Find where the given text appears and provide that cell's center as [X, Y] coordinate. 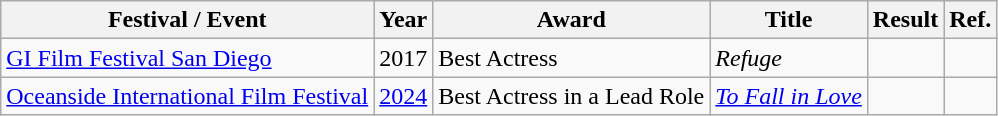
Best Actress in a Lead Role [572, 96]
Refuge [789, 58]
Festival / Event [188, 20]
Best Actress [572, 58]
GI Film Festival San Diego [188, 58]
Year [404, 20]
Award [572, 20]
Ref. [970, 20]
Oceanside International Film Festival [188, 96]
Title [789, 20]
2017 [404, 58]
2024 [404, 96]
Result [905, 20]
To Fall in Love [789, 96]
